Extract the (X, Y) coordinate from the center of the cell holding the provided text.  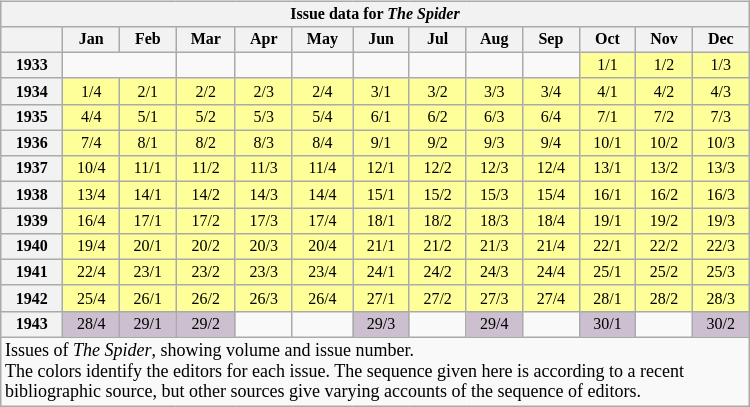
6/4 (552, 117)
Mar (206, 40)
10/2 (664, 143)
13/3 (720, 169)
11/4 (322, 169)
6/3 (494, 117)
4/1 (608, 91)
2/2 (206, 91)
20/1 (148, 247)
23/1 (148, 272)
25/1 (608, 272)
15/2 (438, 195)
7/4 (92, 143)
27/3 (494, 298)
28/4 (92, 324)
Apr (264, 40)
5/4 (322, 117)
9/1 (382, 143)
21/1 (382, 247)
1936 (32, 143)
16/3 (720, 195)
15/3 (494, 195)
21/4 (552, 247)
4/2 (664, 91)
10/4 (92, 169)
17/1 (148, 221)
18/3 (494, 221)
1942 (32, 298)
24/4 (552, 272)
23/3 (264, 272)
13/2 (664, 169)
19/4 (92, 247)
14/2 (206, 195)
1933 (32, 65)
13/1 (608, 169)
Dec (720, 40)
17/4 (322, 221)
1939 (32, 221)
1935 (32, 117)
14/4 (322, 195)
10/3 (720, 143)
30/2 (720, 324)
1/3 (720, 65)
20/4 (322, 247)
26/2 (206, 298)
16/1 (608, 195)
27/1 (382, 298)
28/1 (608, 298)
Aug (494, 40)
24/3 (494, 272)
May (322, 40)
25/3 (720, 272)
18/1 (382, 221)
15/1 (382, 195)
19/1 (608, 221)
27/2 (438, 298)
12/1 (382, 169)
19/3 (720, 221)
1/1 (608, 65)
Jul (438, 40)
4/4 (92, 117)
11/3 (264, 169)
10/1 (608, 143)
1938 (32, 195)
Jan (92, 40)
9/3 (494, 143)
15/4 (552, 195)
7/3 (720, 117)
12/3 (494, 169)
29/2 (206, 324)
9/4 (552, 143)
8/2 (206, 143)
26/4 (322, 298)
14/1 (148, 195)
22/3 (720, 247)
6/1 (382, 117)
Sep (552, 40)
11/1 (148, 169)
1940 (32, 247)
23/2 (206, 272)
29/4 (494, 324)
22/4 (92, 272)
8/1 (148, 143)
Feb (148, 40)
19/2 (664, 221)
1/4 (92, 91)
2/3 (264, 91)
1/2 (664, 65)
24/2 (438, 272)
17/2 (206, 221)
Issue data for The Spider (375, 14)
8/4 (322, 143)
12/4 (552, 169)
22/2 (664, 247)
20/3 (264, 247)
Jun (382, 40)
18/2 (438, 221)
11/2 (206, 169)
3/2 (438, 91)
17/3 (264, 221)
1937 (32, 169)
26/1 (148, 298)
9/2 (438, 143)
23/4 (322, 272)
Oct (608, 40)
5/1 (148, 117)
16/2 (664, 195)
28/2 (664, 298)
3/1 (382, 91)
25/4 (92, 298)
1934 (32, 91)
27/4 (552, 298)
29/1 (148, 324)
14/3 (264, 195)
Nov (664, 40)
13/4 (92, 195)
5/3 (264, 117)
7/1 (608, 117)
12/2 (438, 169)
29/3 (382, 324)
21/3 (494, 247)
7/2 (664, 117)
3/4 (552, 91)
1941 (32, 272)
18/4 (552, 221)
28/3 (720, 298)
2/1 (148, 91)
6/2 (438, 117)
21/2 (438, 247)
30/1 (608, 324)
20/2 (206, 247)
4/3 (720, 91)
1943 (32, 324)
26/3 (264, 298)
3/3 (494, 91)
5/2 (206, 117)
24/1 (382, 272)
25/2 (664, 272)
16/4 (92, 221)
2/4 (322, 91)
22/1 (608, 247)
8/3 (264, 143)
